Determine the [X, Y] coordinate at the center of the cell enclosing the given text.  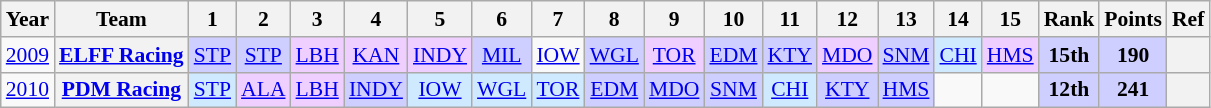
1 [212, 19]
Year [28, 19]
Rank [1070, 19]
12th [1070, 90]
PDM Racing [122, 90]
190 [1133, 55]
13 [906, 19]
15 [1010, 19]
6 [502, 19]
ALA [263, 90]
14 [958, 19]
241 [1133, 90]
2009 [28, 55]
3 [318, 19]
12 [848, 19]
7 [558, 19]
5 [440, 19]
Ref [1188, 19]
ELFF Racing [122, 55]
Points [1133, 19]
Team [122, 19]
8 [614, 19]
4 [376, 19]
2 [263, 19]
MIL [502, 55]
11 [790, 19]
9 [674, 19]
10 [733, 19]
15th [1070, 55]
KAN [376, 55]
2010 [28, 90]
